Output the (X, Y) coordinate of the center of the cell containing the given text.  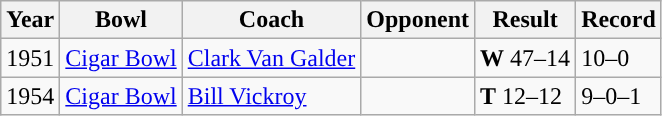
Record (619, 20)
10–0 (619, 58)
Bowl (121, 20)
1951 (30, 58)
9–0–1 (619, 96)
Result (526, 20)
Coach (272, 20)
T 12–12 (526, 96)
Year (30, 20)
Bill Vickroy (272, 96)
1954 (30, 96)
Opponent (418, 20)
Clark Van Galder (272, 58)
W 47–14 (526, 58)
